Return the (X, Y) coordinate for the center point of the cell that contains the specified text.  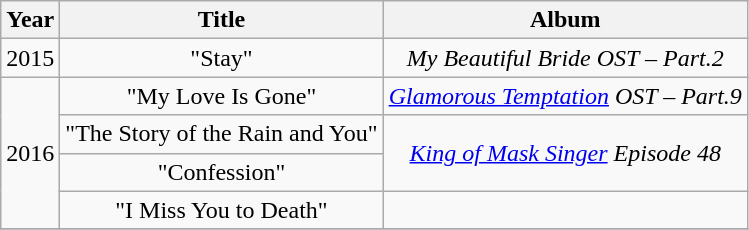
Glamorous Temptation OST – Part.9 (565, 96)
Year (30, 20)
2015 (30, 58)
My Beautiful Bride OST – Part.2 (565, 58)
"I Miss You to Death" (222, 210)
Title (222, 20)
"Stay" (222, 58)
King of Mask Singer Episode 48 (565, 153)
Album (565, 20)
"My Love Is Gone" (222, 96)
"The Story of the Rain and You" (222, 134)
"Confession" (222, 172)
2016 (30, 153)
